Find where the given text appears and provide that cell's center as (x, y) coordinate. 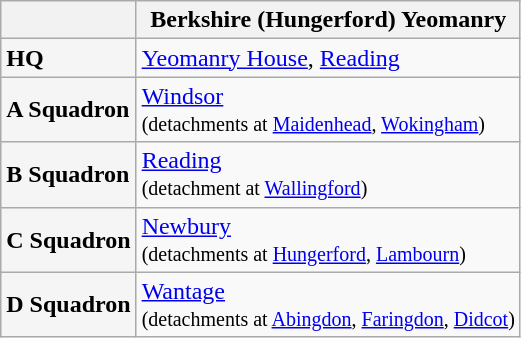
Wantage(detachments at Abingdon, Faringdon, Didcot) (328, 304)
Newbury(detachments at Hungerford, Lambourn) (328, 240)
Windsor(detachments at Maidenhead, Wokingham) (328, 110)
Berkshire (Hungerford) Yeomanry (328, 20)
B Squadron (68, 174)
D Squadron (68, 304)
C Squadron (68, 240)
Reading(detachment at Wallingford) (328, 174)
A Squadron (68, 110)
HQ (68, 58)
Yeomanry House, Reading (328, 58)
